Determine the (x, y) coordinate at the center of the cell enclosing the given text.  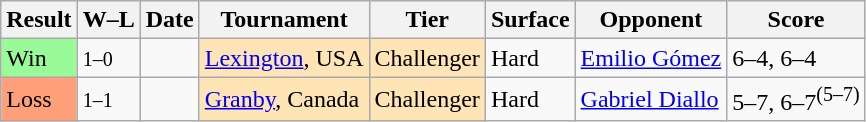
Gabriel Diallo (651, 100)
Win (39, 58)
Granby, Canada (284, 100)
Result (39, 20)
Date (170, 20)
Score (796, 20)
6–4, 6–4 (796, 58)
Opponent (651, 20)
W–L (108, 20)
Surface (530, 20)
Lexington, USA (284, 58)
Tournament (284, 20)
5–7, 6–7(5–7) (796, 100)
1–0 (108, 58)
Loss (39, 100)
1–1 (108, 100)
Emilio Gómez (651, 58)
Tier (427, 20)
